Output the (X, Y) coordinate of the center of the cell containing the given text.  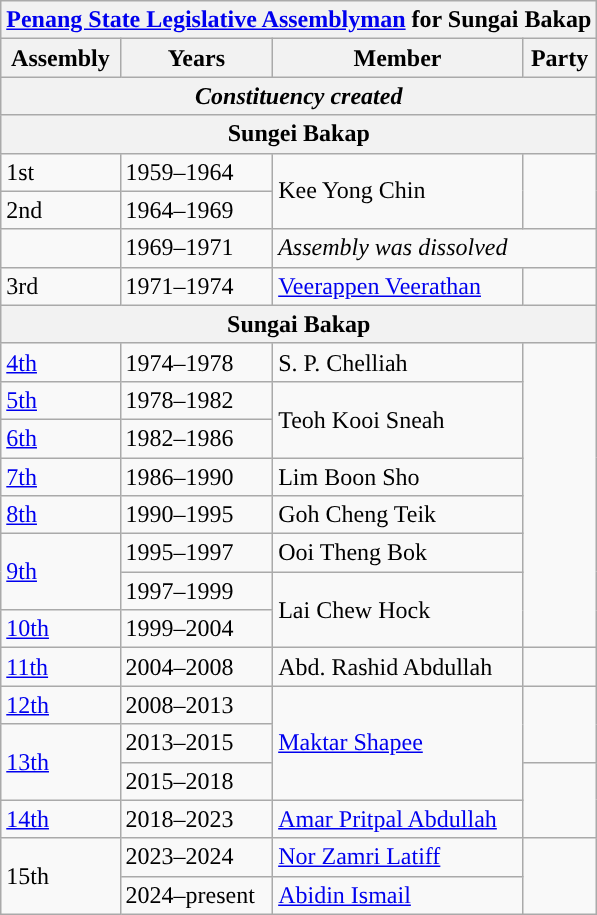
14th (60, 819)
2018–2023 (196, 819)
Party (559, 58)
8th (60, 515)
Years (196, 58)
4th (60, 362)
Member (398, 58)
Constituency created (299, 96)
Abd. Rashid Abdullah (398, 667)
1986–1990 (196, 477)
9th (60, 572)
3rd (60, 286)
10th (60, 629)
7th (60, 477)
2013–2015 (196, 743)
1990–1995 (196, 515)
2023–2024 (196, 857)
12th (60, 705)
Teoh Kooi Sneah (398, 419)
Assembly was dissolved (435, 248)
Amar Pritpal Abdullah (398, 819)
2004–2008 (196, 667)
1971–1974 (196, 286)
5th (60, 400)
Penang State Legislative Assemblyman for Sungai Bakap (299, 20)
Sungai Bakap (299, 324)
Ooi Theng Bok (398, 553)
2015–2018 (196, 781)
Abidin Ismail (398, 895)
1997–1999 (196, 591)
Lim Boon Sho (398, 477)
1999–2004 (196, 629)
1982–1986 (196, 438)
13th (60, 762)
Maktar Shapee (398, 743)
Assembly (60, 58)
Veerappen Veerathan (398, 286)
Sungei Bakap (299, 134)
6th (60, 438)
1st (60, 172)
2nd (60, 210)
Goh Cheng Teik (398, 515)
1978–1982 (196, 400)
2008–2013 (196, 705)
1974–1978 (196, 362)
S. P. Chelliah (398, 362)
11th (60, 667)
15th (60, 876)
Nor Zamri Latiff (398, 857)
1995–1997 (196, 553)
1964–1969 (196, 210)
2024–present (196, 895)
Kee Yong Chin (398, 191)
1959–1964 (196, 172)
Lai Chew Hock (398, 610)
1969–1971 (196, 248)
